For the text-containing cell, return its midpoint in (X, Y) coordinate format. 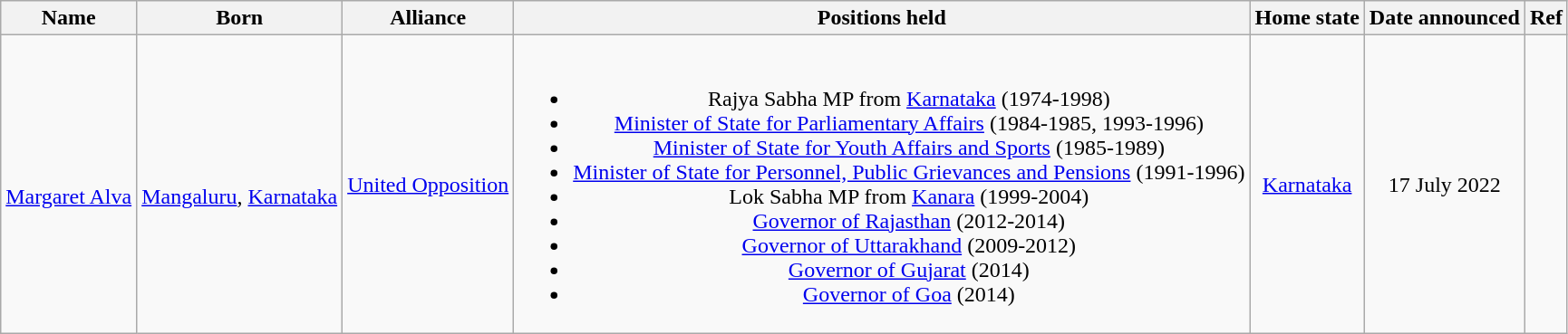
Karnataka (1307, 185)
Date announced (1445, 18)
17 July 2022 (1445, 185)
Ref (1546, 18)
Home state (1307, 18)
Mangaluru, Karnataka (239, 185)
Name (69, 18)
Alliance (428, 18)
Born (239, 18)
Margaret Alva (69, 185)
United Opposition (428, 185)
Positions held (882, 18)
